Identify which cell holds the provided text, then report its (X, Y) central coordinate. 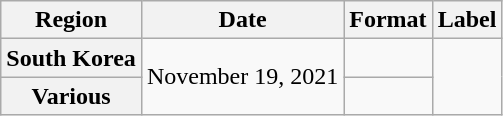
Format (388, 20)
Various (72, 96)
November 19, 2021 (242, 77)
Date (242, 20)
Label (467, 20)
South Korea (72, 58)
Region (72, 20)
